Extract the [x, y] coordinate from the center of the cell holding the provided text.  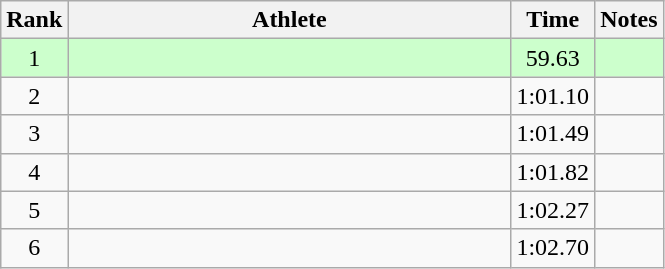
1:01.49 [553, 134]
5 [34, 210]
1:02.70 [553, 248]
59.63 [553, 58]
1:02.27 [553, 210]
4 [34, 172]
1:01.82 [553, 172]
Athlete [290, 20]
Notes [629, 20]
2 [34, 96]
3 [34, 134]
Time [553, 20]
6 [34, 248]
Rank [34, 20]
1 [34, 58]
1:01.10 [553, 96]
